Detect which cell encompasses the target text, then output its [X, Y] center coordinate. 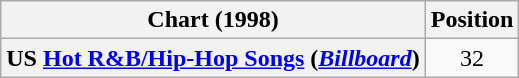
32 [472, 58]
US Hot R&B/Hip-Hop Songs (Billboard) [213, 58]
Position [472, 20]
Chart (1998) [213, 20]
